Locate the cell with the specified text and output its [x, y] center coordinate. 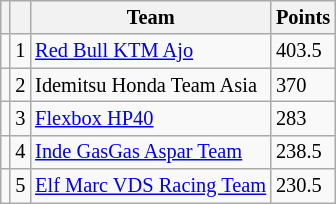
238.5 [303, 152]
Idemitsu Honda Team Asia [150, 85]
2 [20, 85]
Red Bull KTM Ajo [150, 51]
4 [20, 152]
Points [303, 17]
Team [150, 17]
Inde GasGas Aspar Team [150, 152]
5 [20, 186]
403.5 [303, 51]
230.5 [303, 186]
283 [303, 118]
Elf Marc VDS Racing Team [150, 186]
3 [20, 118]
Flexbox HP40 [150, 118]
1 [20, 51]
370 [303, 85]
